Return [X, Y] of the center of cell containing provided text 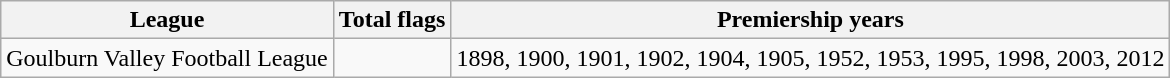
Goulburn Valley Football League [168, 58]
1898, 1900, 1901, 1902, 1904, 1905, 1952, 1953, 1995, 1998, 2003, 2012 [810, 58]
Total flags [392, 20]
League [168, 20]
Premiership years [810, 20]
